Determine the [X, Y] coordinate at the center of the cell enclosing the given text.  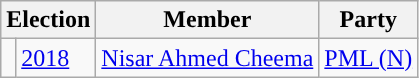
Member [208, 20]
PML (N) [368, 58]
Election [48, 20]
Party [368, 20]
2018 [56, 58]
Nisar Ahmed Cheema [208, 58]
